Detect which cell encompasses the target text, then output its [X, Y] center coordinate. 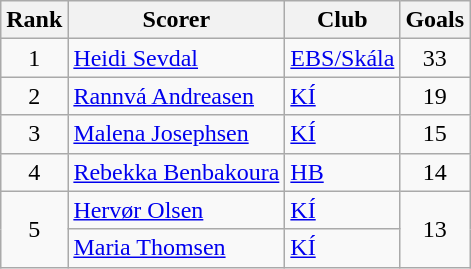
1 [34, 58]
13 [435, 229]
15 [435, 134]
Hervør Olsen [176, 210]
19 [435, 96]
4 [34, 172]
14 [435, 172]
Goals [435, 20]
Rannvá Andreasen [176, 96]
5 [34, 229]
Rebekka Benbakoura [176, 172]
2 [34, 96]
3 [34, 134]
Club [342, 20]
Maria Thomsen [176, 248]
Malena Josephsen [176, 134]
HB [342, 172]
Heidi Sevdal [176, 58]
EBS/Skála [342, 58]
Rank [34, 20]
Scorer [176, 20]
33 [435, 58]
